Find where the given text appears and provide that cell's center as [x, y] coordinate. 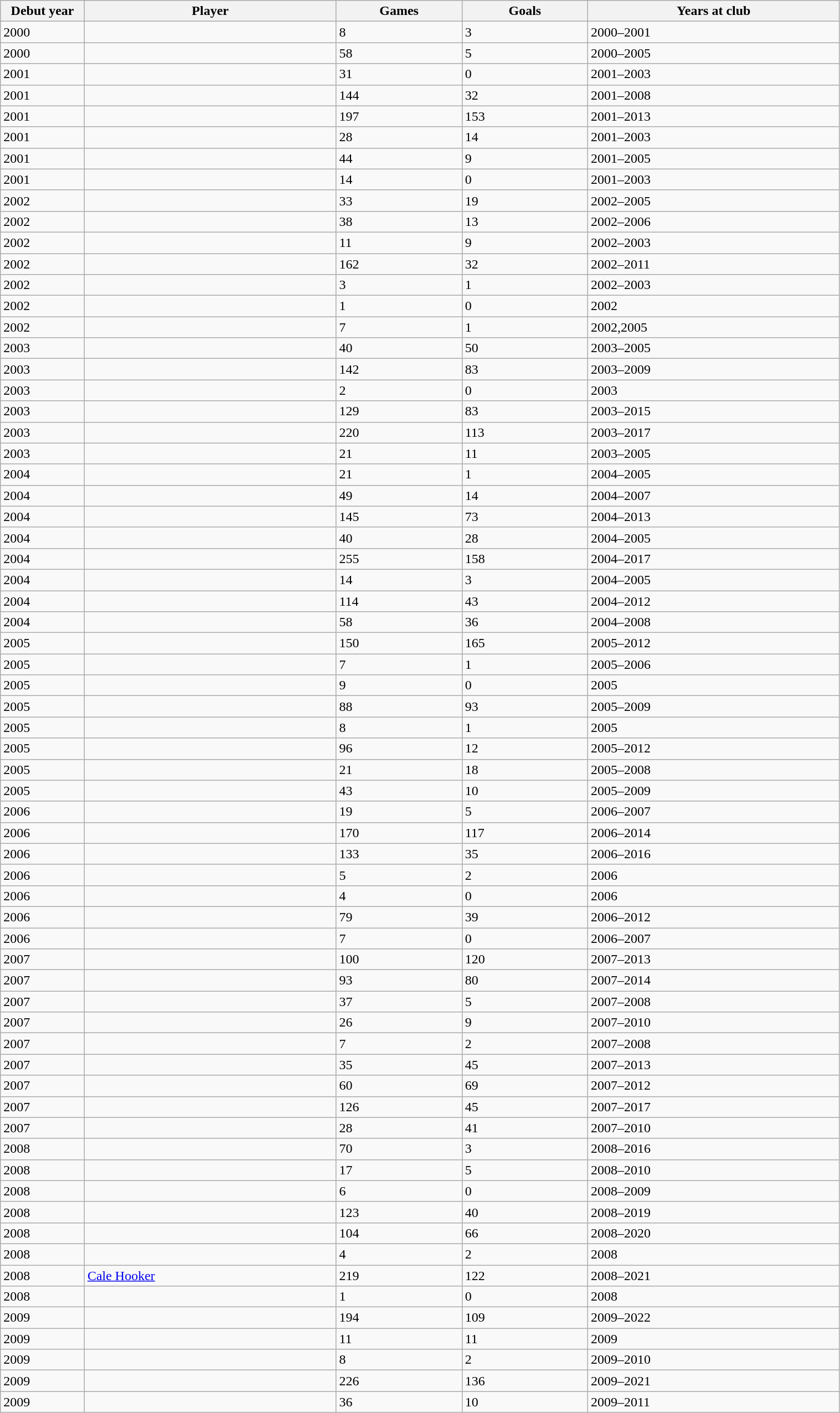
2000–2001 [713, 32]
2009–2011 [713, 1402]
Years at club [713, 11]
117 [525, 833]
12 [525, 749]
26 [399, 1023]
Player [210, 11]
144 [399, 95]
Cale Hooker [210, 1275]
17 [399, 1170]
2003–2017 [713, 432]
220 [399, 432]
122 [525, 1275]
145 [399, 517]
79 [399, 917]
123 [399, 1212]
114 [399, 601]
2002–2011 [713, 264]
44 [399, 158]
2009–2022 [713, 1318]
2008–2021 [713, 1275]
170 [399, 833]
104 [399, 1233]
2006–2012 [713, 917]
66 [525, 1233]
2004–2013 [713, 517]
2003–2015 [713, 411]
2004–2008 [713, 622]
2002–2006 [713, 221]
39 [525, 917]
13 [525, 221]
153 [525, 116]
126 [399, 1107]
165 [525, 643]
33 [399, 200]
2008–2010 [713, 1170]
2004–2017 [713, 559]
2007–2012 [713, 1086]
2000–2005 [713, 53]
2008–2019 [713, 1212]
2009–2010 [713, 1360]
162 [399, 264]
226 [399, 1381]
2007–2014 [713, 981]
2003–2009 [713, 369]
96 [399, 749]
2004–2012 [713, 601]
Goals [525, 11]
158 [525, 559]
194 [399, 1318]
6 [399, 1191]
37 [399, 1002]
2007–2017 [713, 1107]
133 [399, 854]
2009–2021 [713, 1381]
109 [525, 1318]
69 [525, 1086]
100 [399, 960]
41 [525, 1128]
38 [399, 221]
197 [399, 116]
73 [525, 517]
2001–2008 [713, 95]
18 [525, 770]
2005–2006 [713, 664]
120 [525, 960]
50 [525, 348]
150 [399, 643]
2002–2005 [713, 200]
219 [399, 1275]
60 [399, 1086]
142 [399, 369]
113 [525, 432]
49 [399, 496]
2008–2016 [713, 1149]
Debut year [43, 11]
Games [399, 11]
80 [525, 981]
2001–2013 [713, 116]
136 [525, 1381]
70 [399, 1149]
2006–2014 [713, 833]
2002,2005 [713, 327]
2008–2009 [713, 1191]
2008–2020 [713, 1233]
255 [399, 559]
2006–2016 [713, 854]
2004–2007 [713, 496]
129 [399, 411]
2005–2008 [713, 770]
2001–2005 [713, 158]
31 [399, 74]
88 [399, 706]
